Locate the cell with the specified text and output its (X, Y) center coordinate. 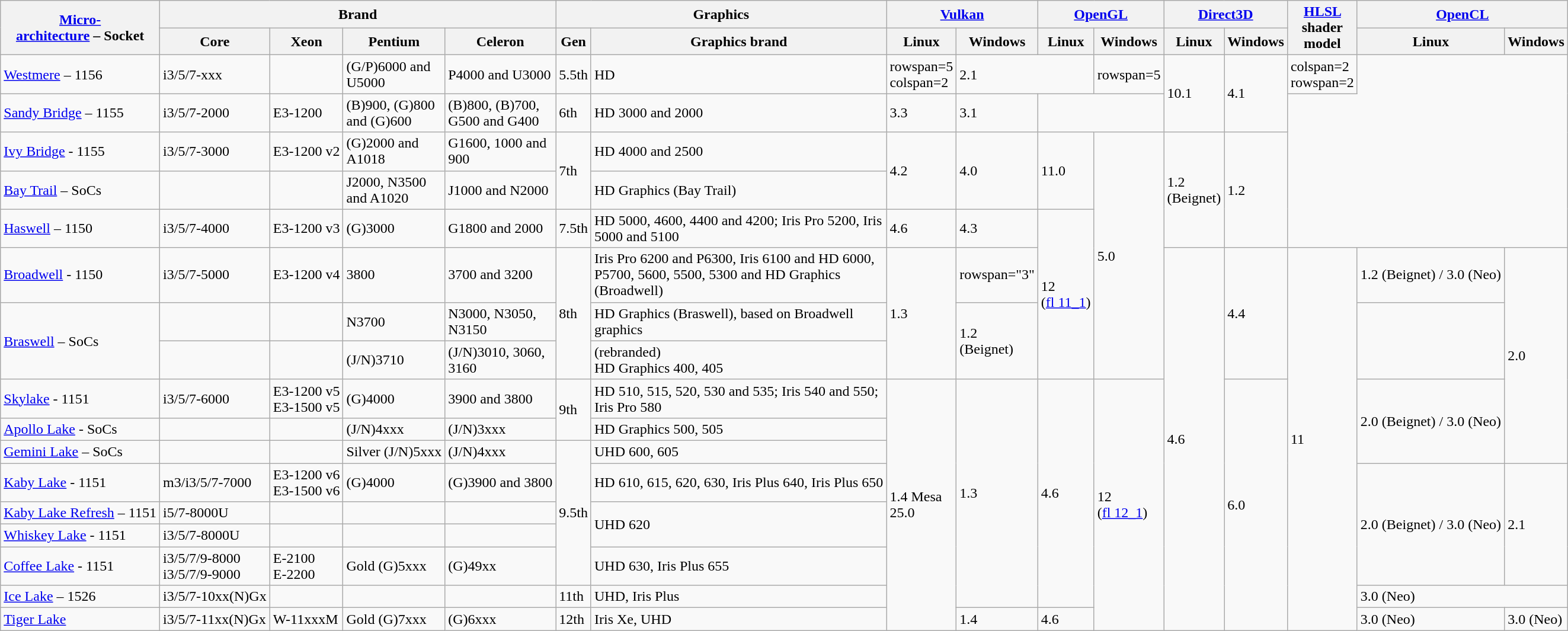
HLSL shader model (1322, 28)
J1000 and N2000 (500, 190)
UHD 630, Iris Plus 655 (738, 566)
6th (574, 113)
HD 510, 515, 520, 530 and 535; Iris 540 and 550; Iris Pro 580 (738, 398)
Bay Trail – SoCs (81, 190)
(G)3000 (394, 229)
Graphics (721, 14)
Gemini Lake – SoCs (81, 451)
UHD 600, 605 (738, 451)
(B)900, (G)800 and (G)600 (394, 113)
4.3 (997, 229)
Whiskey Lake - 1151 (81, 536)
11 (1322, 439)
P4000 and U3000 (500, 75)
Gen (574, 41)
i3/5/7-10xx(N)Gx (215, 597)
Apollo Lake - SoCs (81, 429)
Celeron (500, 41)
10.1 (1194, 94)
3800 (394, 275)
(G)49xx (500, 566)
3.3 (921, 113)
12 (fl 11_1) (1065, 294)
i5/7-8000U (215, 513)
i3/5/7-8000U (215, 536)
G1600, 1000 and 900 (500, 152)
7.5th (574, 229)
HD 4000 and 2500 (738, 152)
(G)3900 and 3800 (500, 482)
9.5th (574, 513)
9th (574, 410)
Core (215, 41)
HD 3000 and 2000 (738, 113)
i3/5/7-6000 (215, 398)
Graphics brand (738, 41)
3900 and 3800 (500, 398)
UHD 620 (738, 524)
E3-1200 v2 (306, 152)
Ivy Bridge - 1155 (81, 152)
Ice Lake – 1526 (81, 597)
(J/N)3710 (394, 360)
Broadwell - 1150 (81, 275)
Coffee Lake - 1151 (81, 566)
rowspan=5 colspan=2 (921, 75)
(G/P)6000 and U5000 (394, 75)
i3/5/7-2000 (215, 113)
UHD, Iris Plus (738, 597)
W-11xxxM (306, 619)
(rebranded) HD Graphics 400, 405 (738, 360)
i3/5/7-4000 (215, 229)
i3/5/7-xxx (215, 75)
Tiger Lake (81, 619)
HD 610, 615, 620, 630, Iris Plus 640, Iris Plus 650 (738, 482)
1.2 (1256, 190)
N3700 (394, 321)
Iris Xe, UHD (738, 619)
Gold (G)7xxx (394, 619)
Silver (J/N)5xxx (394, 451)
HD Graphics (Braswell), based on Broadwell graphics (738, 321)
4.0 (997, 171)
OpenGL (1101, 14)
Iris Pro 6200 and P6300, Iris 6100 and HD 6000, P5700, 5600, 5500, 5300 and HD Graphics (Broadwell) (738, 275)
colspan=2 rowspan=2 (1322, 75)
rowspan="3" (997, 275)
N3000, N3050, N3150 (500, 321)
OpenCL (1463, 14)
Kaby Lake - 1151 (81, 482)
E3-1200 v6 E3-1500 v6 (306, 482)
HD (738, 75)
(G)2000 and A1018 (394, 152)
5.5th (574, 75)
E3-1200 v4 (306, 275)
11.0 (1065, 171)
i3/5/7/9-8000 i3/5/7/9-9000 (215, 566)
6.0 (1256, 505)
i3/5/7-5000 (215, 275)
1.4 Mesa 25.0 (921, 505)
7th (574, 171)
(G)6xxx (500, 619)
Skylake - 1151 (81, 398)
(J/N)3010, 3060, 3160 (500, 360)
HD Graphics (Bay Trail) (738, 190)
3700 and 3200 (500, 275)
Haswell – 1150 (81, 229)
J2000, N3500 and A1020 (394, 190)
1.2 (Beignet) / 3.0 (Neo) (1431, 275)
12 (fl 12_1) (1129, 505)
Pentium (394, 41)
3.1 (997, 113)
E3-1200 (306, 113)
Vulkan (962, 14)
(J/N)3xxx (500, 429)
Micro-architecture – Socket (81, 28)
4.2 (921, 171)
E-2100 E-2200 (306, 566)
Westmere – 1156 (81, 75)
HD Graphics 500, 505 (738, 429)
12th (574, 619)
8th (574, 313)
E3-1200 v3 (306, 229)
5.0 (1129, 256)
Braswell – SoCs (81, 341)
G1800 and 2000 (500, 229)
(B)800, (B)700, G500 and G400 (500, 113)
Sandy Bridge – 1155 (81, 113)
4.4 (1256, 313)
Kaby Lake Refresh – 1151 (81, 513)
i3/5/7-11xx(N)Gx (215, 619)
rowspan=5 (1129, 75)
11th (574, 597)
Gold (G)5xxx (394, 566)
2.0 (1536, 355)
i3/5/7-3000 (215, 152)
Xeon (306, 41)
m3/i3/5/7-7000 (215, 482)
Brand (358, 14)
E3-1200 v5 E3-1500 v5 (306, 398)
HD 5000, 4600, 4400 and 4200; Iris Pro 5200, Iris 5000 and 5100 (738, 229)
Direct3D (1225, 14)
1.4 (997, 619)
4.1 (1256, 94)
